Locate the cell with the specified text and output its [x, y] center coordinate. 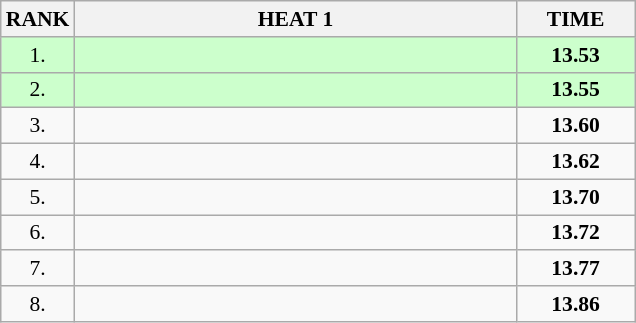
13.86 [576, 304]
6. [38, 233]
HEAT 1 [295, 19]
13.60 [576, 126]
13.77 [576, 269]
2. [38, 90]
13.55 [576, 90]
4. [38, 162]
13.53 [576, 55]
13.70 [576, 197]
RANK [38, 19]
13.72 [576, 233]
5. [38, 197]
8. [38, 304]
1. [38, 55]
TIME [576, 19]
13.62 [576, 162]
7. [38, 269]
3. [38, 126]
